Determine the [x, y] coordinate at the center of the cell enclosing the given text.  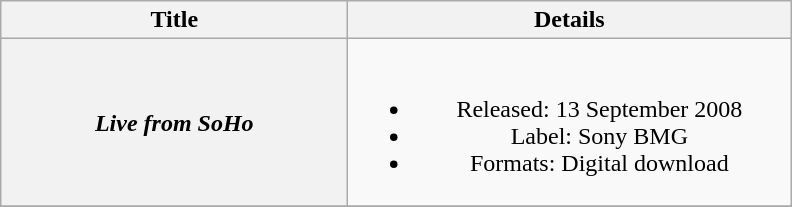
Released: 13 September 2008Label: Sony BMGFormats: Digital download [570, 122]
Details [570, 20]
Live from SoHo [174, 122]
Title [174, 20]
